Return [X, Y] of the center of cell containing provided text 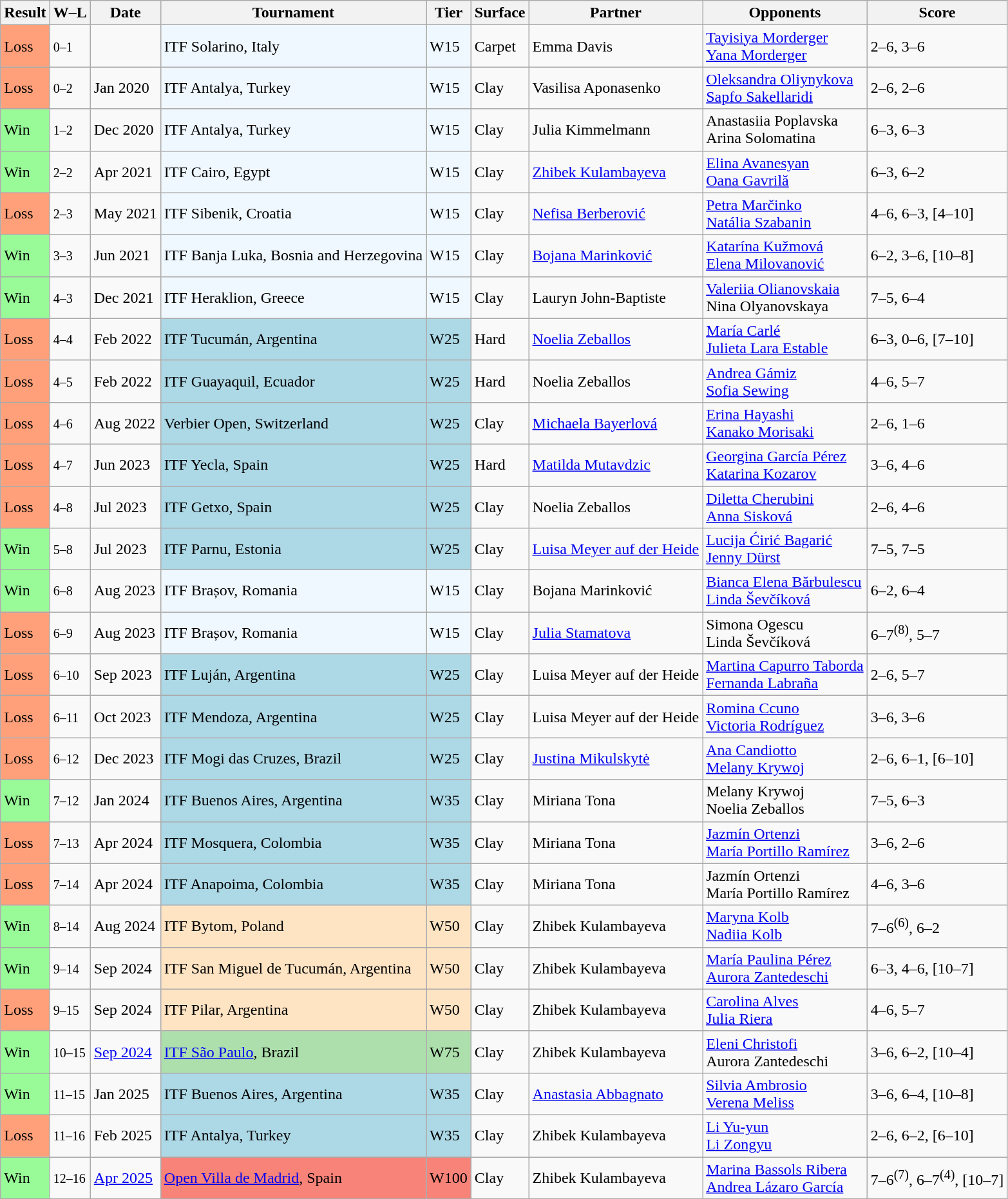
2–2 [70, 171]
Jun 2021 [125, 255]
Silvia Ambrosio Verena Meliss [785, 1094]
Elina Avanesyan Oana Gavrilă [785, 171]
3–6, 4–6 [937, 465]
2–3 [70, 214]
Jan 2024 [125, 800]
2–6, 5–7 [937, 675]
Simona Ogescu Linda Ševčíková [785, 633]
Diletta Cherubini Anna Sisková [785, 506]
4–6 [70, 423]
Georgina García Pérez Katarina Kozarov [785, 465]
ITF Parnu, Estonia [293, 549]
ITF São Paulo, Brazil [293, 1051]
Aug 2024 [125, 926]
Feb 2025 [125, 1135]
Julia Stamatova [616, 633]
Julia Kimmelmann [616, 130]
7–12 [70, 800]
Marina Bassols Ribera Andrea Lázaro García [785, 1178]
6–11 [70, 716]
10–15 [70, 1051]
12–16 [70, 1178]
W100 [449, 1178]
4–6, 6–3, [4–10] [937, 214]
9–15 [70, 1010]
2–6, 3–6 [937, 46]
Score [937, 13]
Anastasiia Poplavska Arina Solomatina [785, 130]
3–3 [70, 255]
Lauryn John-Baptiste [616, 298]
ITF Cairo, Egypt [293, 171]
6–7(8), 5–7 [937, 633]
7–13 [70, 843]
0–1 [70, 46]
Tier [449, 13]
ITF Luján, Argentina [293, 675]
ITF Mogi das Cruzes, Brazil [293, 759]
Tournament [293, 13]
3–6, 6–4, [10–8] [937, 1094]
7–6(7), 6–7(4), [10–7] [937, 1178]
Jan 2020 [125, 88]
8–14 [70, 926]
Martina Capurro Taborda Fernanda Labraña [785, 675]
2–6, 1–6 [937, 423]
2–6, 4–6 [937, 506]
Melany Krywoj Noelia Zeballos [785, 800]
Surface [500, 13]
Bianca Elena Bărbulescu Linda Ševčíková [785, 591]
Vasilisa Aponasenko [616, 88]
Ana Candiotto Melany Krywoj [785, 759]
Erina Hayashi Kanako Morisaki [785, 423]
0–2 [70, 88]
11–15 [70, 1094]
6–2, 3–6, [10–8] [937, 255]
ITF Mosquera, Colombia [293, 843]
Opponents [785, 13]
11–16 [70, 1135]
Romina Ccuno Victoria Rodríguez [785, 716]
Lucija Ćirić Bagarić Jenny Dürst [785, 549]
ITF Getxo, Spain [293, 506]
3–6, 6–2, [10–4] [937, 1051]
1–2 [70, 130]
Andrea Gámiz Sofia Sewing [785, 381]
ITF Mendoza, Argentina [293, 716]
4–3 [70, 298]
Petra Marčinko Natália Szabanin [785, 214]
Katarína Kužmová Elena Milovanović [785, 255]
9–14 [70, 968]
ITF Sibenik, Croatia [293, 214]
Verbier Open, Switzerland [293, 423]
May 2021 [125, 214]
Eleni Christofi Aurora Zantedeschi [785, 1051]
Michaela Bayerlová [616, 423]
4–7 [70, 465]
Li Yu-yun Li Zongyu [785, 1135]
2–6, 2–6 [937, 88]
3–6, 2–6 [937, 843]
5–8 [70, 549]
Result [25, 13]
3–6, 3–6 [937, 716]
ITF San Miguel de Tucumán, Argentina [293, 968]
Tayisiya Morderger Yana Morderger [785, 46]
Jun 2023 [125, 465]
ITF Bytom, Poland [293, 926]
7–5, 6–3 [937, 800]
Open Villa de Madrid, Spain [293, 1178]
6–2, 6–4 [937, 591]
Sep 2023 [125, 675]
Matilda Mutavdzic [616, 465]
Valeriia Olianovskaia Nina Olyanovskaya [785, 298]
Dec 2020 [125, 130]
María Paulina Pérez Aurora Zantedeschi [785, 968]
Oleksandra Oliynykova Sapfo Sakellaridi [785, 88]
W–L [70, 13]
ITF Pilar, Argentina [293, 1010]
ITF Guayaquil, Ecuador [293, 381]
Dec 2021 [125, 298]
Nefisa Berberović [616, 214]
4–5 [70, 381]
7–14 [70, 884]
Date [125, 13]
Carolina Alves Julia Riera [785, 1010]
4–4 [70, 339]
7–5, 7–5 [937, 549]
7–5, 6–4 [937, 298]
ITF Banja Luka, Bosnia and Herzegovina [293, 255]
Apr 2021 [125, 171]
María Carlé Julieta Lara Estable [785, 339]
ITF Solarino, Italy [293, 46]
6–3, 4–6, [10–7] [937, 968]
6–8 [70, 591]
2–6, 6–1, [6–10] [937, 759]
6–10 [70, 675]
Maryna Kolb Nadiia Kolb [785, 926]
7–6(6), 6–2 [937, 926]
6–12 [70, 759]
4–6, 3–6 [937, 884]
Partner [616, 13]
6–3, 6–2 [937, 171]
6–3, 6–3 [937, 130]
6–9 [70, 633]
Emma Davis [616, 46]
Oct 2023 [125, 716]
Dec 2023 [125, 759]
4–8 [70, 506]
ITF Heraklion, Greece [293, 298]
2–6, 6–2, [6–10] [937, 1135]
Aug 2022 [125, 423]
6–3, 0–6, [7–10] [937, 339]
Anastasia Abbagnato [616, 1094]
Justina Mikulskytė [616, 759]
ITF Yecla, Spain [293, 465]
Carpet [500, 46]
Jan 2025 [125, 1094]
ITF Tucumán, Argentina [293, 339]
W75 [449, 1051]
Apr 2025 [125, 1178]
ITF Anapoima, Colombia [293, 884]
